Locate the cell with the specified text and output its [X, Y] center coordinate. 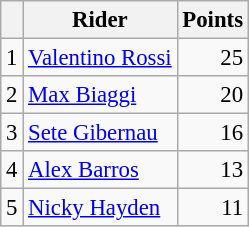
Alex Barros [100, 170]
Max Biaggi [100, 95]
Points [212, 20]
4 [12, 170]
Nicky Hayden [100, 208]
Sete Gibernau [100, 133]
1 [12, 58]
Rider [100, 20]
2 [12, 95]
20 [212, 95]
13 [212, 170]
Valentino Rossi [100, 58]
16 [212, 133]
5 [12, 208]
25 [212, 58]
3 [12, 133]
11 [212, 208]
